Return (X, Y) of the center of cell containing provided text 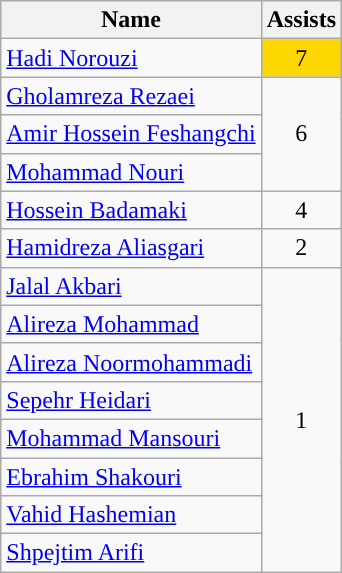
Hossein Badamaki (131, 210)
Hadi Norouzi (131, 58)
1 (301, 419)
Jalal Akbari (131, 286)
7 (301, 58)
2 (301, 248)
Gholamreza Rezaei (131, 96)
Sepehr Heidari (131, 400)
Mohammad Mansouri (131, 438)
Amir Hossein Feshangchi (131, 134)
Alireza Noormohammadi (131, 362)
Shpejtim Arifi (131, 553)
Name (131, 20)
Mohammad Nouri (131, 172)
6 (301, 134)
Assists (301, 20)
Vahid Hashemian (131, 515)
Alireza Mohammad (131, 324)
Hamidreza Aliasgari (131, 248)
Ebrahim Shakouri (131, 477)
4 (301, 210)
